For the text-containing cell, return its midpoint in [X, Y] coordinate format. 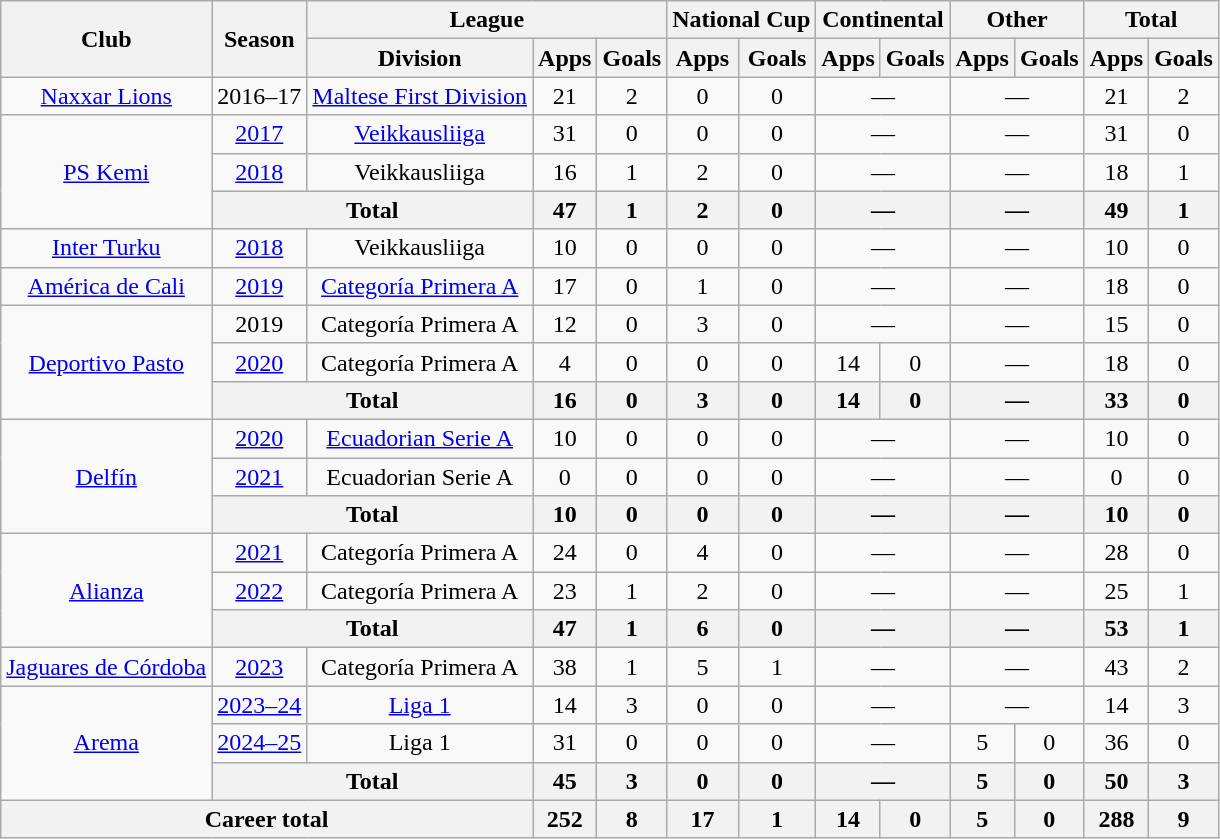
24 [565, 553]
2017 [260, 134]
Delfín [106, 476]
National Cup [742, 20]
Arema [106, 743]
Deportivo Pasto [106, 362]
36 [1116, 743]
Continental [883, 20]
Club [106, 39]
23 [565, 591]
2022 [260, 591]
43 [1116, 667]
28 [1116, 553]
Alianza [106, 591]
8 [632, 819]
Jaguares de Córdoba [106, 667]
2023 [260, 667]
Other [1017, 20]
15 [1116, 324]
Career total [267, 819]
2024–25 [260, 743]
50 [1116, 781]
12 [565, 324]
Season [260, 39]
Maltese First Division [420, 96]
Division [420, 58]
Naxxar Lions [106, 96]
45 [565, 781]
9 [1184, 819]
288 [1116, 819]
38 [565, 667]
6 [703, 629]
252 [565, 819]
49 [1116, 210]
2023–24 [260, 705]
53 [1116, 629]
25 [1116, 591]
2016–17 [260, 96]
League [487, 20]
Inter Turku [106, 248]
33 [1116, 400]
América de Cali [106, 286]
PS Kemi [106, 172]
